Scan for the cell matching the given text and deliver its [x, y] coordinate at center. 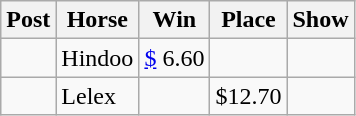
Win [174, 20]
Place [248, 20]
Lelex [98, 96]
Horse [98, 20]
$12.70 [248, 96]
Hindoo [98, 58]
$ 6.60 [174, 58]
Post [28, 20]
Show [320, 20]
